From the cell containing the given text, extract its center point as [X, Y] coordinate. 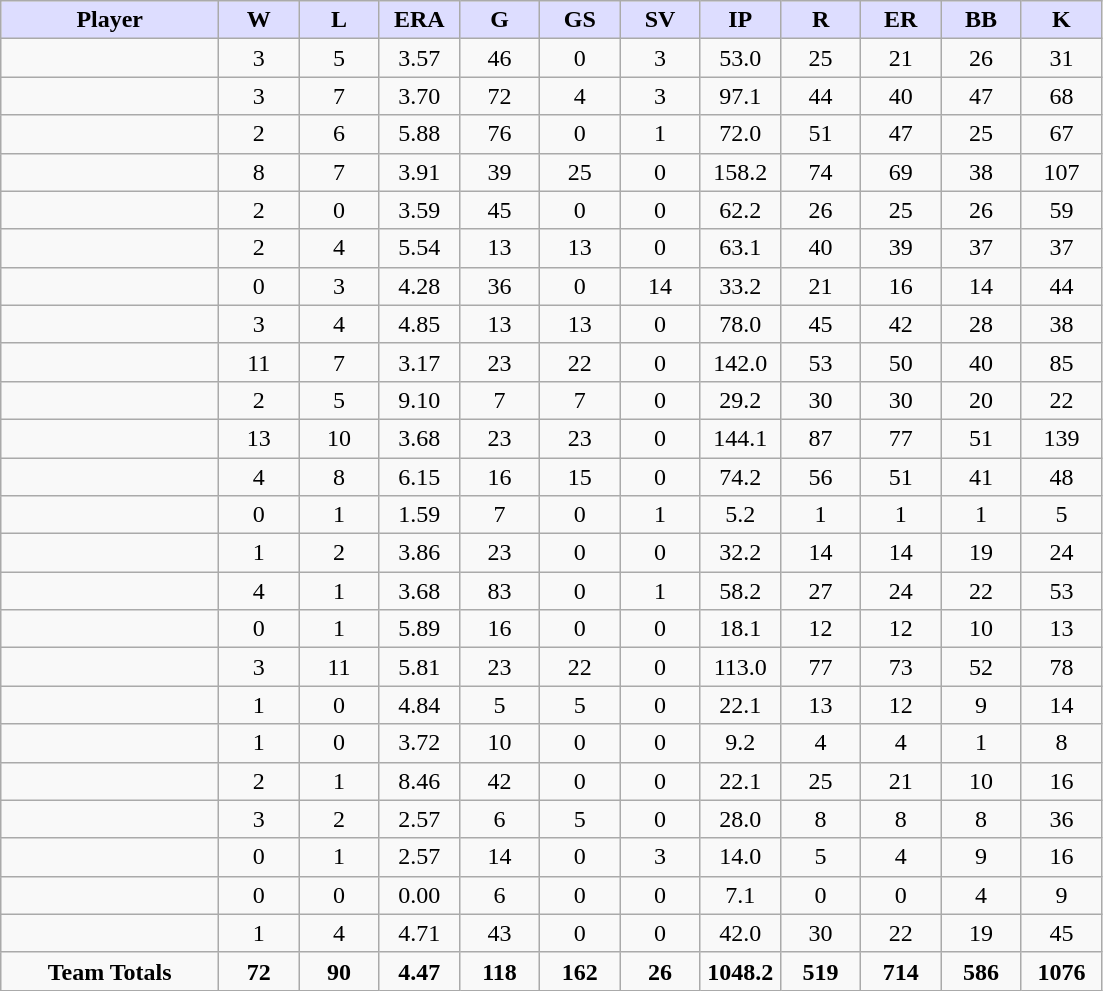
162 [580, 971]
5.2 [740, 515]
43 [499, 933]
113.0 [740, 667]
14.0 [740, 857]
73 [901, 667]
5.89 [419, 629]
519 [820, 971]
56 [820, 477]
5.54 [419, 248]
Player [110, 20]
IP [740, 20]
1076 [1061, 971]
8.46 [419, 781]
G [499, 20]
29.2 [740, 400]
46 [499, 58]
4.28 [419, 286]
W [259, 20]
GS [580, 20]
Team Totals [110, 971]
59 [1061, 210]
87 [820, 438]
52 [981, 667]
48 [1061, 477]
3.86 [419, 553]
62.2 [740, 210]
3.57 [419, 58]
78.0 [740, 324]
118 [499, 971]
714 [901, 971]
0.00 [419, 895]
31 [1061, 58]
142.0 [740, 362]
53.0 [740, 58]
K [1061, 20]
18.1 [740, 629]
158.2 [740, 172]
9.10 [419, 400]
139 [1061, 438]
83 [499, 591]
7.1 [740, 895]
ER [901, 20]
4.84 [419, 705]
42.0 [740, 933]
97.1 [740, 96]
28 [981, 324]
1.59 [419, 515]
74 [820, 172]
15 [580, 477]
3.70 [419, 96]
9.2 [740, 743]
69 [901, 172]
4.71 [419, 933]
BB [981, 20]
27 [820, 591]
67 [1061, 134]
74.2 [740, 477]
144.1 [740, 438]
R [820, 20]
L [339, 20]
5.81 [419, 667]
33.2 [740, 286]
3.17 [419, 362]
6.15 [419, 477]
63.1 [740, 248]
4.85 [419, 324]
85 [1061, 362]
3.72 [419, 743]
72.0 [740, 134]
5.88 [419, 134]
50 [901, 362]
586 [981, 971]
SV [660, 20]
68 [1061, 96]
3.59 [419, 210]
20 [981, 400]
78 [1061, 667]
4.47 [419, 971]
28.0 [740, 819]
76 [499, 134]
41 [981, 477]
58.2 [740, 591]
ERA [419, 20]
1048.2 [740, 971]
90 [339, 971]
107 [1061, 172]
3.91 [419, 172]
32.2 [740, 553]
